Pinpoint the cell where the given text exists, returning its [x, y] midpoint coordinate. 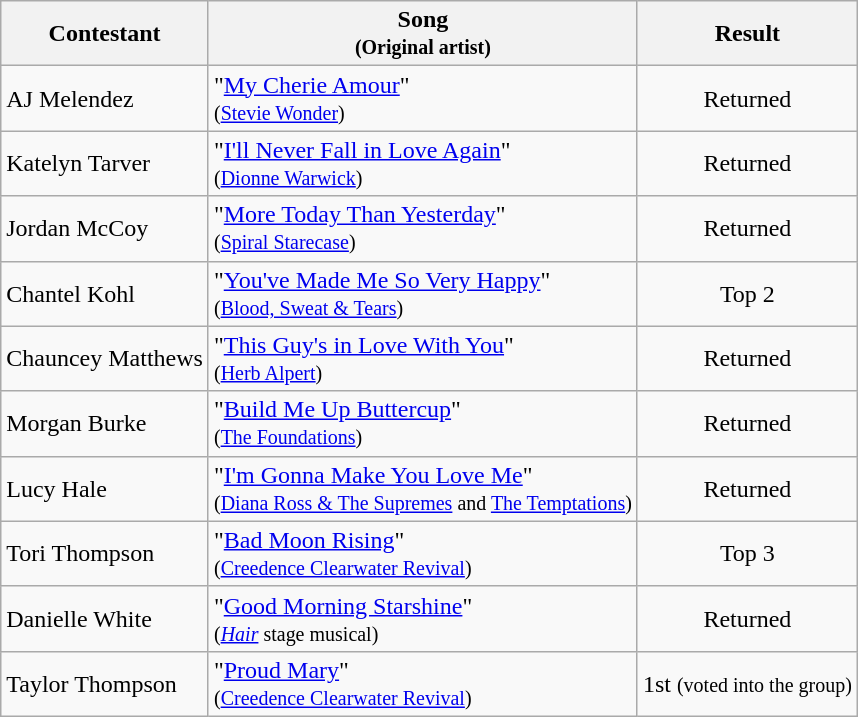
"I'll Never Fall in Love Again"(Dionne Warwick) [422, 164]
1st (voted into the group) [747, 684]
Chauncey Matthews [105, 358]
Song(Original artist) [422, 34]
Top 3 [747, 554]
"Bad Moon Rising"(Creedence Clearwater Revival) [422, 554]
Lucy Hale [105, 488]
Jordan McCoy [105, 228]
Danielle White [105, 618]
Result [747, 34]
"This Guy's in Love With You"(Herb Alpert) [422, 358]
Taylor Thompson [105, 684]
"You've Made Me So Very Happy"(Blood, Sweat & Tears) [422, 294]
Chantel Kohl [105, 294]
Morgan Burke [105, 424]
Katelyn Tarver [105, 164]
"Good Morning Starshine"(Hair stage musical) [422, 618]
AJ Melendez [105, 98]
"More Today Than Yesterday"(Spiral Starecase) [422, 228]
"My Cherie Amour"(Stevie Wonder) [422, 98]
Contestant [105, 34]
"I'm Gonna Make You Love Me"(Diana Ross & The Supremes and The Temptations) [422, 488]
"Proud Mary"(Creedence Clearwater Revival) [422, 684]
Tori Thompson [105, 554]
Top 2 [747, 294]
"Build Me Up Buttercup"(The Foundations) [422, 424]
